Output the [X, Y] coordinate of the center of the cell containing the given text.  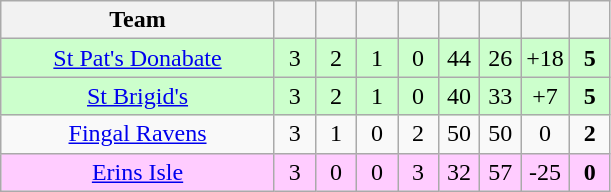
St Pat's Donabate [138, 58]
Team [138, 20]
Erins Isle [138, 172]
-25 [546, 172]
Fingal Ravens [138, 134]
32 [460, 172]
26 [500, 58]
40 [460, 96]
44 [460, 58]
57 [500, 172]
+18 [546, 58]
+7 [546, 96]
St Brigid's [138, 96]
33 [500, 96]
